Provide the (X, Y) coordinate of the cell's center where the given text is located.  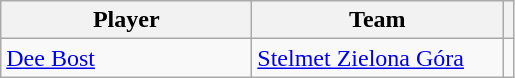
Dee Bost (126, 58)
Stelmet Zielona Góra (378, 58)
Team (378, 20)
Player (126, 20)
